Capture the cell that displays the provided text and extract its (x, y) central coordinate. 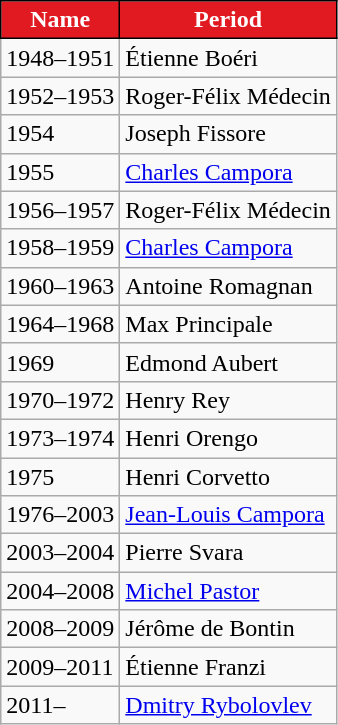
Michel Pastor (228, 591)
Étienne Franzi (228, 667)
2009–2011 (60, 667)
1955 (60, 172)
Period (228, 20)
Max Principale (228, 324)
2003–2004 (60, 553)
Joseph Fissore (228, 134)
Henri Corvetto (228, 477)
1976–2003 (60, 515)
Name (60, 20)
2008–2009 (60, 629)
1964–1968 (60, 324)
Antoine Romagnan (228, 286)
1952–1953 (60, 96)
1975 (60, 477)
Dmitry Rybolovlev (228, 705)
Henry Rey (228, 400)
Jean-Louis Campora (228, 515)
1969 (60, 362)
1970–1972 (60, 400)
1960–1963 (60, 286)
1956–1957 (60, 210)
1954 (60, 134)
2004–2008 (60, 591)
Henri Orengo (228, 438)
Jérôme de Bontin (228, 629)
2011– (60, 705)
Étienne Boéri (228, 58)
1958–1959 (60, 248)
Pierre Svara (228, 553)
Edmond Aubert (228, 362)
1948–1951 (60, 58)
1973–1974 (60, 438)
